Return [X, Y] of the center of cell containing provided text 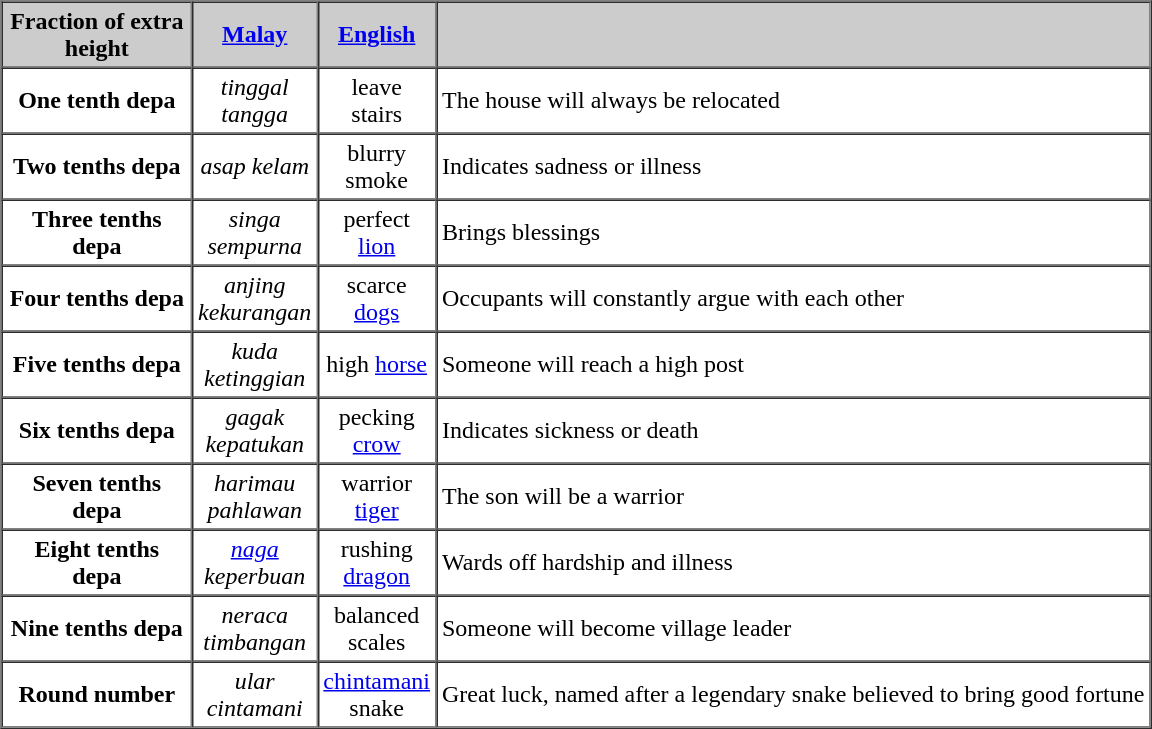
Indicates sickness or death [793, 431]
Two tenths depa [97, 167]
gagak kepatukan [254, 431]
singa sempurna [254, 233]
Eight tenths depa [97, 563]
blurry smoke [376, 167]
The son will be a warrior [793, 497]
warrior tiger [376, 497]
anjing kekurangan [254, 299]
balanced scales [376, 629]
neraca timbangan [254, 629]
scarce dogs [376, 299]
harimau pahlawan [254, 497]
Nine tenths depa [97, 629]
Fraction of extra height [97, 35]
pecking crow [376, 431]
asap kelam [254, 167]
Malay [254, 35]
Wards off hardship and illness [793, 563]
English [376, 35]
rushing dragon [376, 563]
perfect lion [376, 233]
Round number [97, 695]
Brings blessings [793, 233]
Three tenths depa [97, 233]
Great luck, named after a legendary snake believed to bring good fortune [793, 695]
chintamani snake [376, 695]
Someone will reach a high post [793, 365]
Seven tenths depa [97, 497]
The house will always be relocated [793, 101]
tinggal tangga [254, 101]
leave stairs [376, 101]
kuda ketinggian [254, 365]
Six tenths depa [97, 431]
One tenth depa [97, 101]
ular cintamani [254, 695]
Four tenths depa [97, 299]
Someone will become village leader [793, 629]
Indicates sadness or illness [793, 167]
high horse [376, 365]
Occupants will constantly argue with each other [793, 299]
Five tenths depa [97, 365]
naga keperbuan [254, 563]
